Determine the (x, y) coordinate at the center of the cell enclosing the given text.  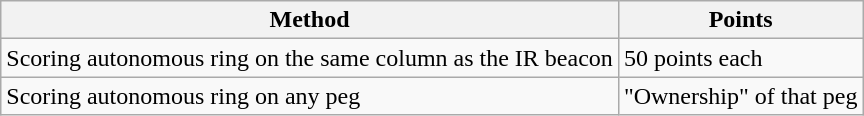
Scoring autonomous ring on the same column as the IR beacon (310, 58)
50 points each (740, 58)
Method (310, 20)
"Ownership" of that peg (740, 96)
Scoring autonomous ring on any peg (310, 96)
Points (740, 20)
